Search for the cell housing the specified text and yield its [X, Y] center coordinate. 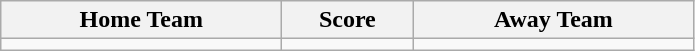
Home Team [142, 20]
Away Team [554, 20]
Score [348, 20]
